Return the [x, y] coordinate for the center point of the cell that contains the specified text.  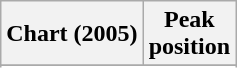
Chart (2005) [72, 34]
Peakposition [189, 34]
